For the text-containing cell, return its midpoint in (x, y) coordinate format. 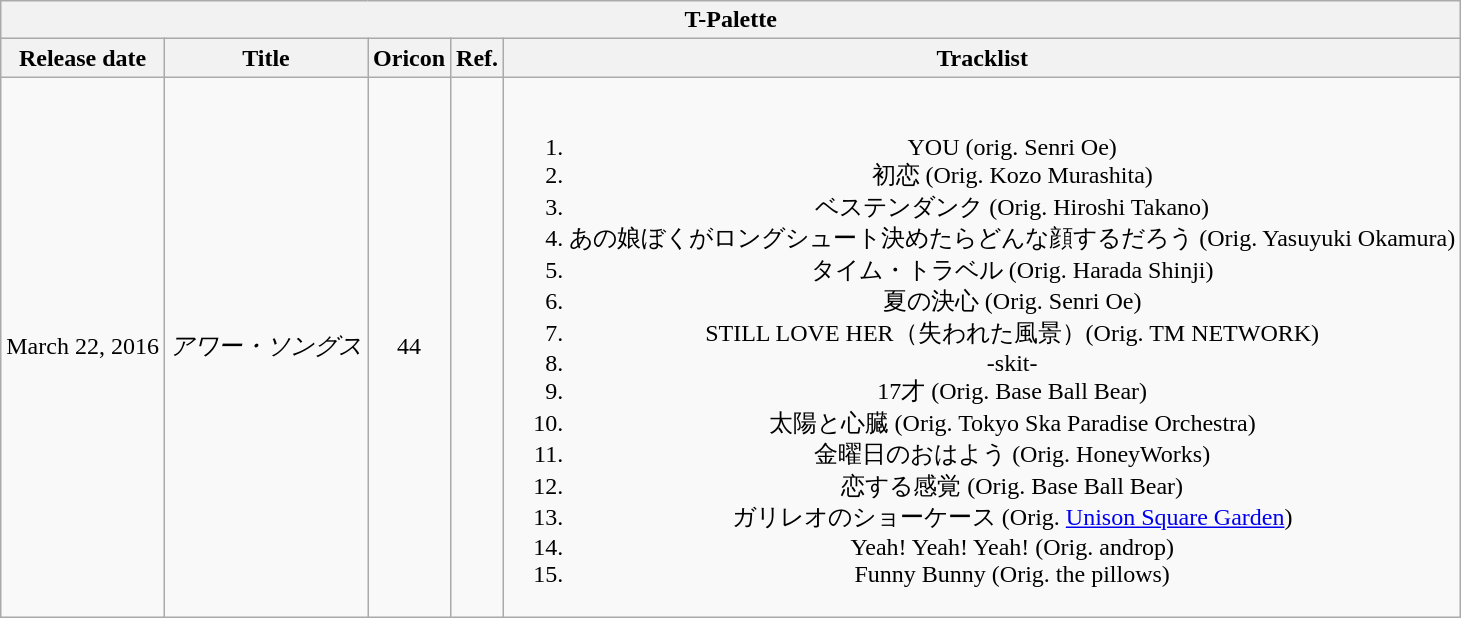
March 22, 2016 (83, 348)
T-Palette (731, 20)
Tracklist (982, 58)
Oricon (410, 58)
Ref. (478, 58)
アワー・ソングス (266, 348)
Release date (83, 58)
Title (266, 58)
44 (410, 348)
